Determine the [X, Y] coordinate at the center of the cell enclosing the given text.  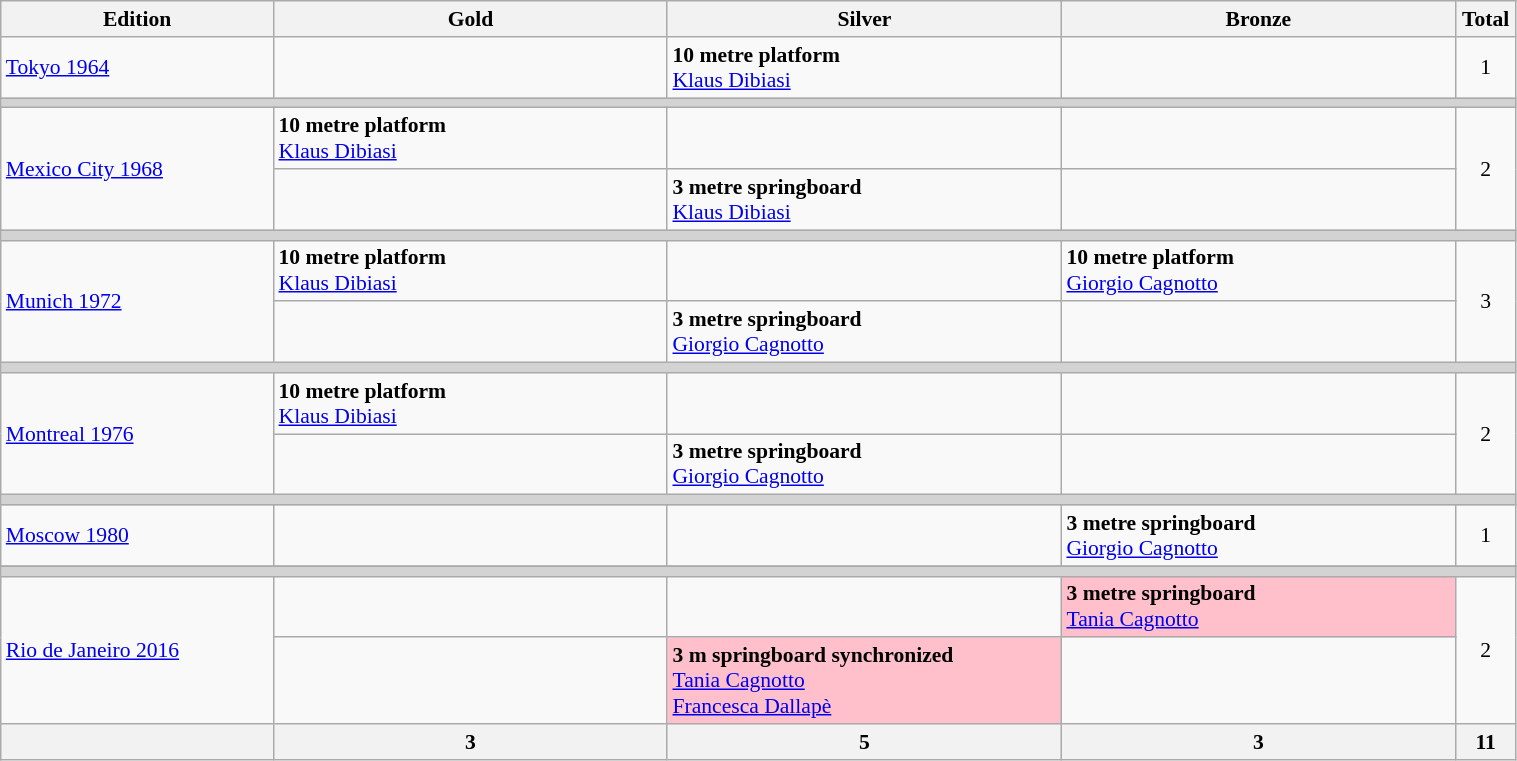
Montreal 1976 [138, 434]
Silver [864, 19]
Gold [470, 19]
Total [1486, 19]
Moscow 1980 [138, 536]
Tokyo 1964 [138, 68]
11 [1486, 742]
Mexico City 1968 [138, 169]
5 [864, 742]
3 m springboard synchronizedTania CagnottoFrancesca Dallapè [864, 682]
Bronze [1258, 19]
10 metre platformGiorgio Cagnotto [1258, 270]
Rio de Janeiro 2016 [138, 650]
3 metre springboardKlaus Dibiasi [864, 200]
Edition [138, 19]
3 metre springboardTania Cagnotto [1258, 606]
Munich 1972 [138, 301]
